Return the (X, Y) coordinate for the center point of the cell that contains the specified text.  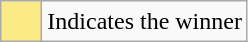
Indicates the winner (145, 22)
